Search for the cell housing the specified text and yield its (X, Y) center coordinate. 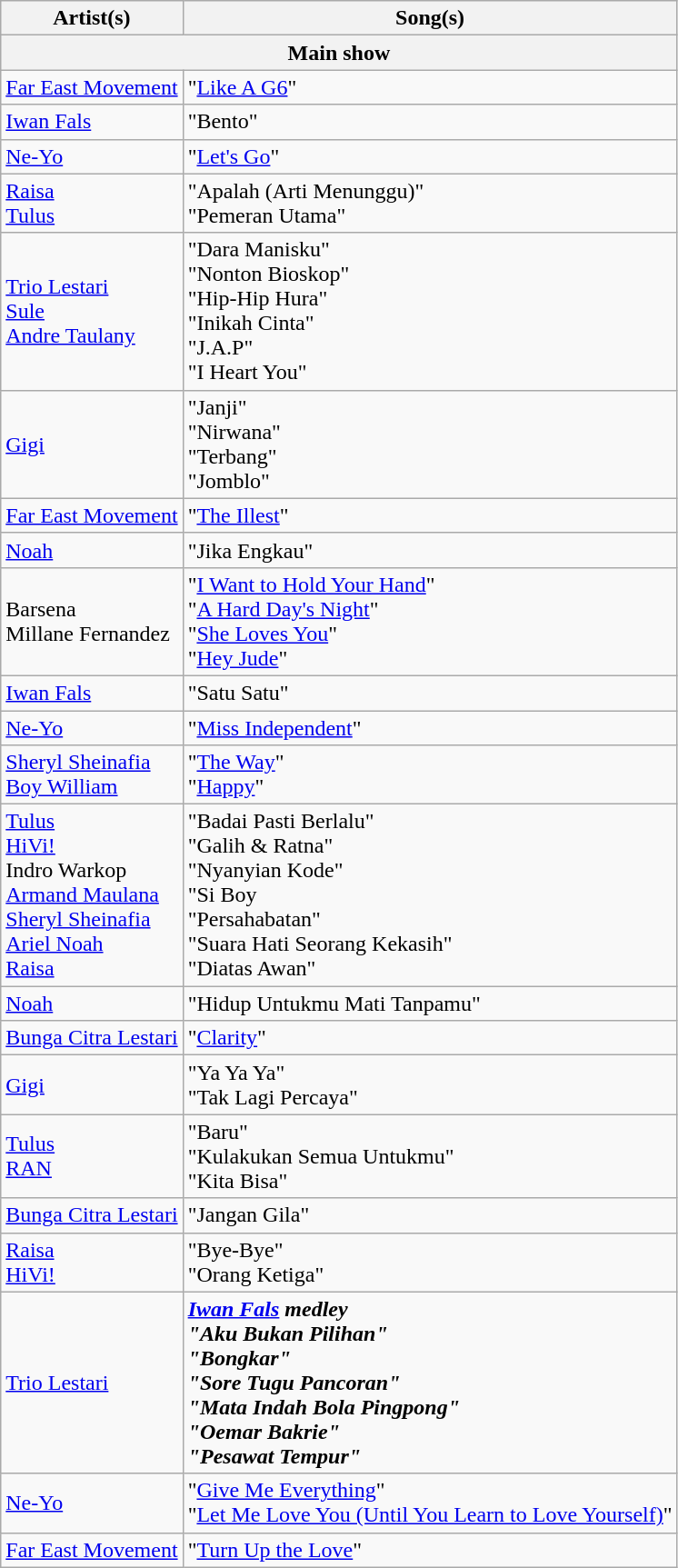
"Jangan Gila" (430, 1215)
"Baru""Kulakukan Semua Untukmu""Kita Bisa" (430, 1156)
"Apalah (Arti Menunggu)""Pemeran Utama" (430, 204)
"The Illest" (430, 515)
TulusHiVi!Indro WarkopArmand MaulanaSheryl SheinafiaAriel NoahRaisa (92, 895)
"Satu Satu" (430, 693)
BarsenaMillane Fernandez (92, 622)
Trio Lestari (92, 1383)
RaisaHiVi! (92, 1262)
Artist(s) (92, 18)
Trio LestariSuleAndre Taulany (92, 311)
"Clarity" (430, 1038)
"Jika Engkau" (430, 550)
"Give Me Everything""Let Me Love You (Until You Learn to Love Yourself)" (430, 1503)
"Like A G6" (430, 87)
Main show (339, 53)
Sheryl SheinafiaBoy William (92, 774)
"Bento" (430, 122)
Song(s) (430, 18)
"Turn Up the Love" (430, 1550)
RaisaTulus (92, 204)
"Let's Go" (430, 156)
TulusRAN (92, 1156)
"Badai Pasti Berlalu""Galih & Ratna""Nyanyian Kode""Si Boy"Persahabatan""Suara Hati Seorang Kekasih""Diatas Awan" (430, 895)
"Bye-Bye""Orang Ketiga" (430, 1262)
"Hidup Untukmu Mati Tanpamu" (430, 1004)
Iwan Fals medley"Aku Bukan Pilihan""Bongkar""Sore Tugu Pancoran""Mata Indah Bola Pingpong""Oemar Bakrie""Pesawat Tempur" (430, 1383)
"The Way""Happy" (430, 774)
"Dara Manisku""Nonton Bioskop""Hip-Hip Hura""Inikah Cinta""J.A.P""I Heart You" (430, 311)
"Miss Independent" (430, 728)
"I Want to Hold Your Hand""A Hard Day's Night""She Loves You""Hey Jude" (430, 622)
"Janji""Nirwana""Terbang""Jomblo" (430, 444)
"Ya Ya Ya""Tak Lagi Percaya" (430, 1085)
